Capture the cell that displays the provided text and extract its [x, y] central coordinate. 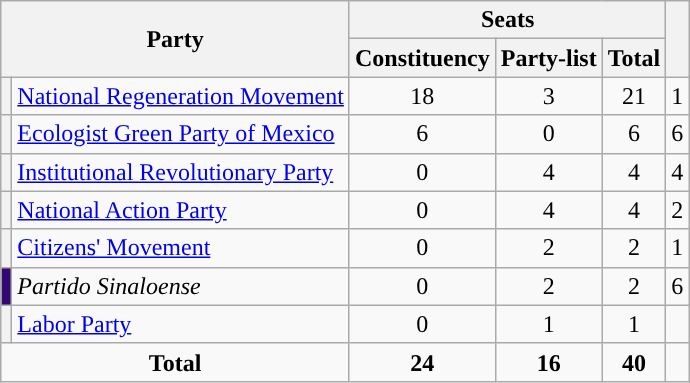
40 [634, 362]
Partido Sinaloense [181, 286]
Party-list [548, 58]
Institutional Revolutionary Party [181, 172]
24 [422, 362]
Constituency [422, 58]
National Action Party [181, 210]
Seats [507, 20]
21 [634, 96]
Party [176, 39]
18 [422, 96]
Ecologist Green Party of Mexico [181, 134]
National Regeneration Movement [181, 96]
16 [548, 362]
Labor Party [181, 324]
3 [548, 96]
Citizens' Movement [181, 248]
